Capture the cell that displays the provided text and extract its (x, y) central coordinate. 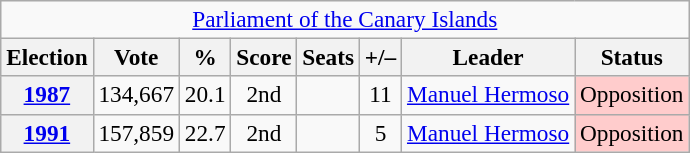
11 (380, 95)
Parliament of the Canary Islands (345, 19)
1991 (47, 133)
+/– (380, 57)
Vote (136, 57)
20.1 (205, 95)
Election (47, 57)
134,667 (136, 95)
22.7 (205, 133)
5 (380, 133)
Score (264, 57)
Leader (488, 57)
% (205, 57)
157,859 (136, 133)
1987 (47, 95)
Seats (328, 57)
Status (632, 57)
